Pinpoint the cell where the given text exists, returning its (x, y) midpoint coordinate. 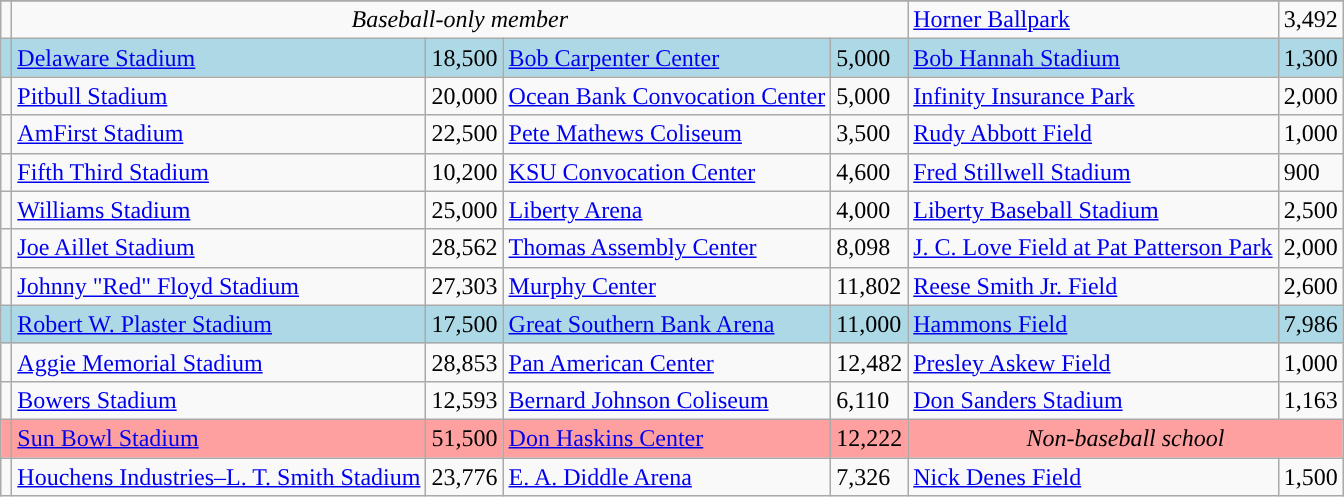
E. A. Diddle Arena (667, 477)
Hammons Field (1093, 324)
22,500 (464, 134)
12,222 (870, 438)
28,562 (464, 248)
28,853 (464, 362)
18,500 (464, 58)
12,593 (464, 400)
1,300 (1310, 58)
11,802 (870, 286)
12,482 (870, 362)
Sun Bowl Stadium (219, 438)
1,163 (1310, 400)
2,500 (1310, 210)
23,776 (464, 477)
4,000 (870, 210)
Don Haskins Center (667, 438)
Don Sanders Stadium (1093, 400)
Great Southern Bank Arena (667, 324)
10,200 (464, 172)
Robert W. Plaster Stadium (219, 324)
Nick Denes Field (1093, 477)
7,326 (870, 477)
51,500 (464, 438)
Infinity Insurance Park (1093, 96)
Horner Ballpark (1093, 20)
Pitbull Stadium (219, 96)
3,492 (1310, 20)
25,000 (464, 210)
Bowers Stadium (219, 400)
Liberty Baseball Stadium (1093, 210)
Liberty Arena (667, 210)
Houchens Industries–L. T. Smith Stadium (219, 477)
Thomas Assembly Center (667, 248)
Murphy Center (667, 286)
Rudy Abbott Field (1093, 134)
6,110 (870, 400)
20,000 (464, 96)
900 (1310, 172)
Fred Stillwell Stadium (1093, 172)
4,600 (870, 172)
17,500 (464, 324)
Reese Smith Jr. Field (1093, 286)
Baseball-only member (460, 20)
Non-baseball school (1126, 438)
Fifth Third Stadium (219, 172)
Williams Stadium (219, 210)
Presley Askew Field (1093, 362)
Bob Carpenter Center (667, 58)
Joe Aillet Stadium (219, 248)
Aggie Memorial Stadium (219, 362)
7,986 (1310, 324)
Pete Mathews Coliseum (667, 134)
3,500 (870, 134)
27,303 (464, 286)
8,098 (870, 248)
11,000 (870, 324)
Pan American Center (667, 362)
Johnny "Red" Floyd Stadium (219, 286)
2,600 (1310, 286)
Bob Hannah Stadium (1093, 58)
Ocean Bank Convocation Center (667, 96)
J. C. Love Field at Pat Patterson Park (1093, 248)
Delaware Stadium (219, 58)
Bernard Johnson Coliseum (667, 400)
1,500 (1310, 477)
KSU Convocation Center (667, 172)
AmFirst Stadium (219, 134)
